Identify which cell holds the provided text, then report its [X, Y] central coordinate. 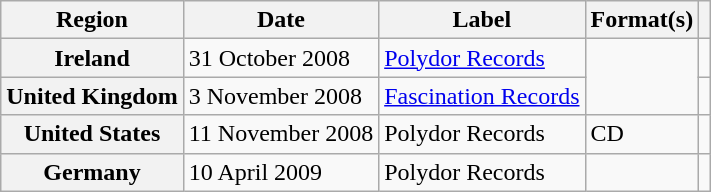
Label [482, 20]
11 November 2008 [280, 134]
Format(s) [642, 20]
31 October 2008 [280, 58]
Region [92, 20]
3 November 2008 [280, 96]
Ireland [92, 58]
United States [92, 134]
Date [280, 20]
CD [642, 134]
Fascination Records [482, 96]
10 April 2009 [280, 172]
Germany [92, 172]
United Kingdom [92, 96]
